Capture the cell that displays the provided text and extract its [x, y] central coordinate. 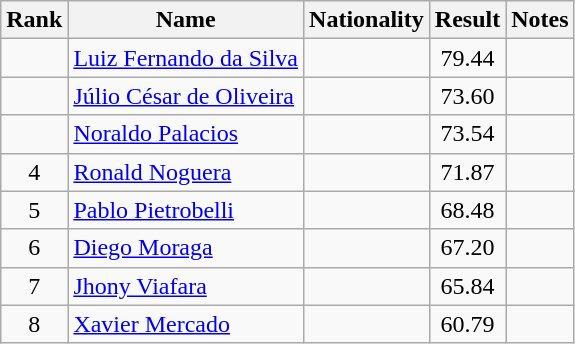
Júlio César de Oliveira [186, 96]
Noraldo Palacios [186, 134]
Ronald Noguera [186, 172]
Result [467, 20]
Nationality [367, 20]
Luiz Fernando da Silva [186, 58]
60.79 [467, 324]
Jhony Viafara [186, 286]
73.60 [467, 96]
73.54 [467, 134]
7 [34, 286]
Pablo Pietrobelli [186, 210]
Notes [540, 20]
65.84 [467, 286]
5 [34, 210]
Diego Moraga [186, 248]
Xavier Mercado [186, 324]
67.20 [467, 248]
68.48 [467, 210]
6 [34, 248]
8 [34, 324]
79.44 [467, 58]
Name [186, 20]
4 [34, 172]
71.87 [467, 172]
Rank [34, 20]
